Extract the (X, Y) coordinate from the center of the cell holding the provided text.  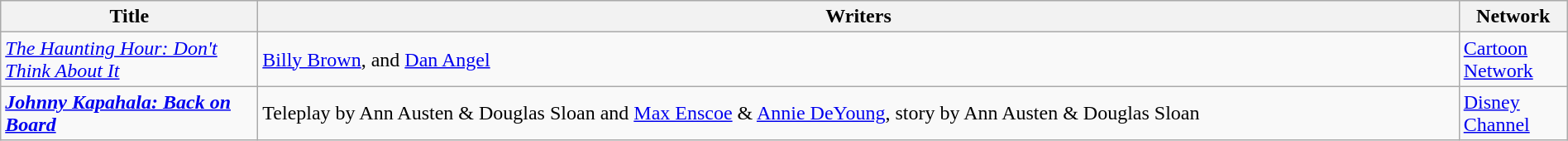
Writers (858, 17)
Billy Brown, and Dan Angel (858, 60)
Teleplay by Ann Austen & Douglas Sloan and Max Enscoe & Annie DeYoung, story by Ann Austen & Douglas Sloan (858, 113)
The Haunting Hour: Don't Think About It (129, 60)
Network (1513, 17)
Title (129, 17)
Disney Channel (1513, 113)
Cartoon Network (1513, 60)
Johnny Kapahala: Back on Board (129, 113)
